Search for the cell housing the specified text and yield its (X, Y) center coordinate. 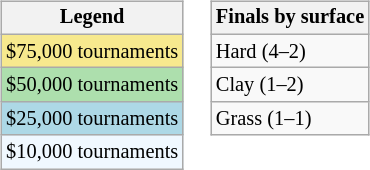
$75,000 tournaments (92, 51)
$10,000 tournaments (92, 152)
Legend (92, 18)
$50,000 tournaments (92, 85)
Hard (4–2) (290, 51)
Clay (1–2) (290, 85)
$25,000 tournaments (92, 119)
Finals by surface (290, 18)
Grass (1–1) (290, 119)
